Scan for the cell matching the given text and deliver its [x, y] coordinate at center. 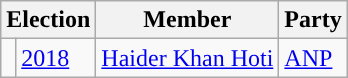
2018 [56, 58]
Election [48, 20]
Haider Khan Hoti [188, 58]
Party [313, 20]
ANP [313, 58]
Member [188, 20]
